Determine the [x, y] coordinate at the center of the cell enclosing the given text.  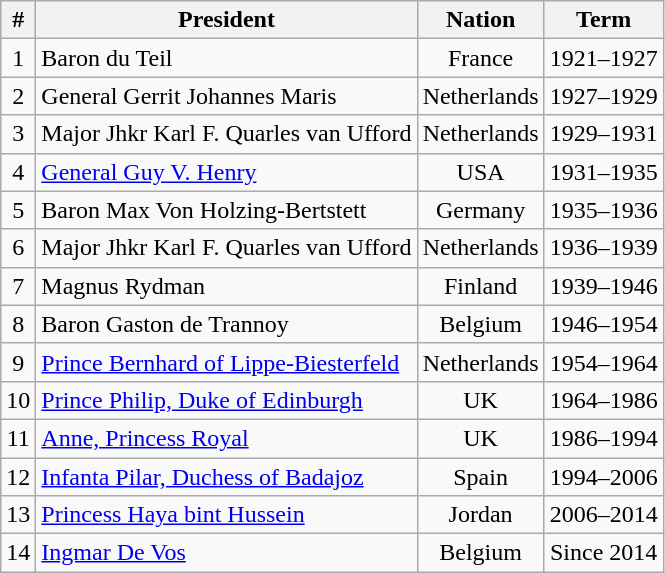
1921–1927 [604, 58]
5 [18, 210]
President [226, 20]
Baron du Teil [226, 58]
1935–1936 [604, 210]
8 [18, 324]
4 [18, 172]
Since 2014 [604, 553]
9 [18, 362]
1931–1935 [604, 172]
11 [18, 438]
Term [604, 20]
1927–1929 [604, 96]
2006–2014 [604, 515]
Ingmar De Vos [226, 553]
Spain [480, 477]
12 [18, 477]
General Guy V. Henry [226, 172]
USA [480, 172]
Baron Gaston de Trannoy [226, 324]
Anne, Princess Royal [226, 438]
1929–1931 [604, 134]
1986–1994 [604, 438]
1994–2006 [604, 477]
1936–1939 [604, 248]
Infanta Pilar, Duchess of Badajoz [226, 477]
France [480, 58]
Princess Haya bint Hussein [226, 515]
Baron Max Von Holzing-Bertstett [226, 210]
Nation [480, 20]
1954–1964 [604, 362]
Germany [480, 210]
2 [18, 96]
# [18, 20]
1964–1986 [604, 400]
1939–1946 [604, 286]
6 [18, 248]
General Gerrit Johannes Maris [226, 96]
Jordan [480, 515]
Prince Bernhard of Lippe-Biesterfeld [226, 362]
3 [18, 134]
13 [18, 515]
14 [18, 553]
1946–1954 [604, 324]
Magnus Rydman [226, 286]
10 [18, 400]
1 [18, 58]
7 [18, 286]
Prince Philip, Duke of Edinburgh [226, 400]
Finland [480, 286]
